From the cell containing the given text, extract its center point as [X, Y] coordinate. 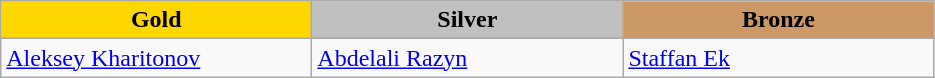
Aleksey Kharitonov [156, 58]
Abdelali Razyn [468, 58]
Staffan Ek [778, 58]
Silver [468, 20]
Bronze [778, 20]
Gold [156, 20]
